Identify which cell holds the provided text, then report its (x, y) central coordinate. 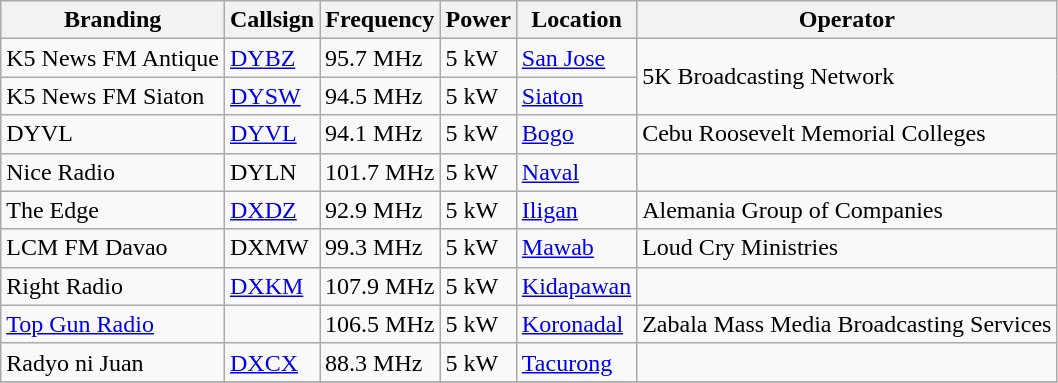
Right Radio (113, 286)
94.5 MHz (380, 96)
DXMW (272, 248)
LCM FM Davao (113, 248)
106.5 MHz (380, 324)
Kidapawan (576, 286)
Power (478, 20)
Radyo ni Juan (113, 362)
101.7 MHz (380, 172)
Iligan (576, 210)
Naval (576, 172)
107.9 MHz (380, 286)
DXKM (272, 286)
Tacurong (576, 362)
DYBZ (272, 58)
K5 News FM Antique (113, 58)
San Jose (576, 58)
94.1 MHz (380, 134)
Koronadal (576, 324)
Bogo (576, 134)
Nice Radio (113, 172)
Location (576, 20)
DXCX (272, 362)
The Edge (113, 210)
K5 News FM Siaton (113, 96)
Cebu Roosevelt Memorial Colleges (847, 134)
Top Gun Radio (113, 324)
Siaton (576, 96)
DYSW (272, 96)
92.9 MHz (380, 210)
DXDZ (272, 210)
Branding (113, 20)
88.3 MHz (380, 362)
Frequency (380, 20)
5K Broadcasting Network (847, 77)
Mawab (576, 248)
Alemania Group of Companies (847, 210)
Loud Cry Ministries (847, 248)
Callsign (272, 20)
95.7 MHz (380, 58)
99.3 MHz (380, 248)
DYLN (272, 172)
Zabala Mass Media Broadcasting Services (847, 324)
Operator (847, 20)
